Extract the [x, y] coordinate from the center of the cell holding the provided text.  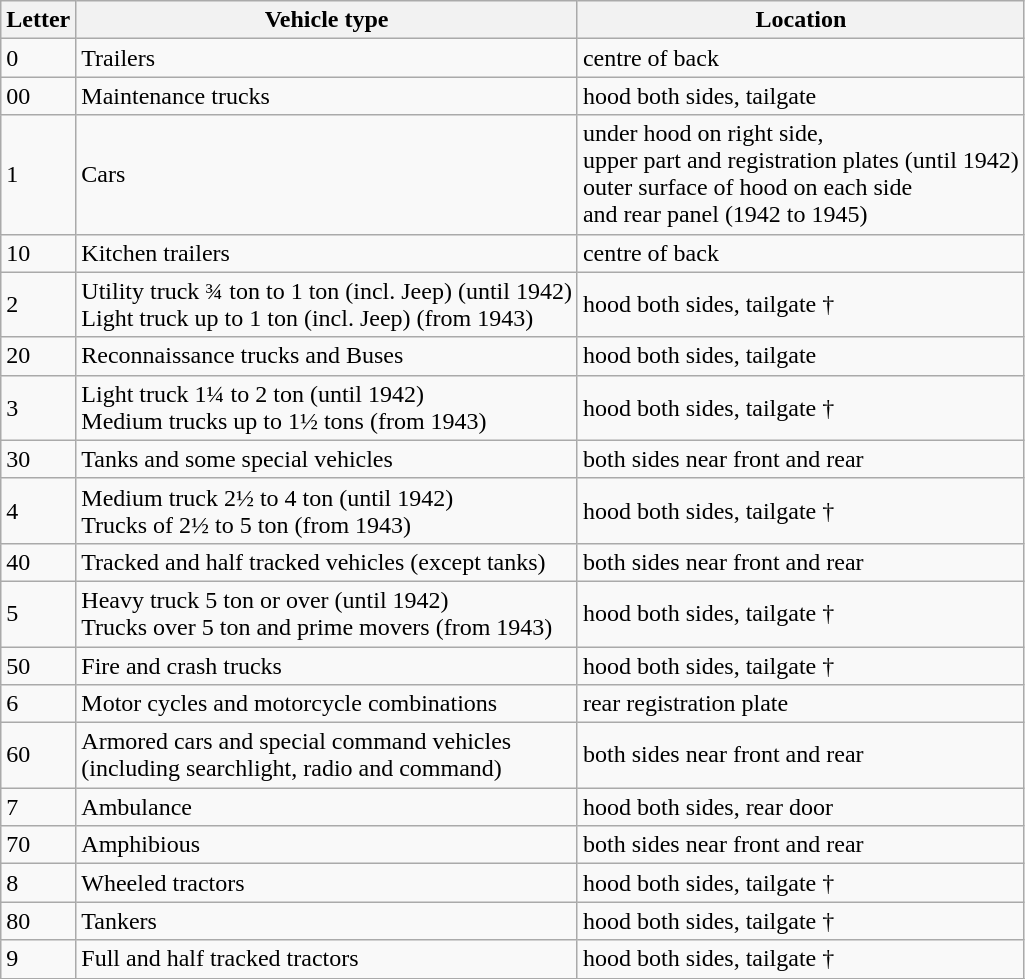
Tanks and some special vehicles [327, 459]
Maintenance trucks [327, 96]
5 [38, 614]
70 [38, 845]
40 [38, 562]
9 [38, 959]
under hood on right side, upper part and registration plates (until 1942) outer surface of hood on each side and rear panel (1942 to 1945) [800, 174]
Ambulance [327, 807]
Armored cars and special command vehicles (including searchlight, radio and command) [327, 756]
0 [38, 58]
10 [38, 253]
rear registration plate [800, 704]
Full and half tracked tractors [327, 959]
Tracked and half tracked vehicles (except tanks) [327, 562]
Amphibious [327, 845]
1 [38, 174]
7 [38, 807]
Fire and crash trucks [327, 665]
8 [38, 883]
50 [38, 665]
Utility truck ¾ ton to 1 ton (incl. Jeep) (until 1942) Light truck up to 1 ton (incl. Jeep) (from 1943) [327, 304]
6 [38, 704]
Motor cycles and motorcycle combinations [327, 704]
Medium truck 2½ to 4 ton (until 1942) Trucks of 2½ to 5 ton (from 1943) [327, 510]
hood both sides, rear door [800, 807]
00 [38, 96]
20 [38, 356]
Trailers [327, 58]
60 [38, 756]
Light truck 1¼ to 2 ton (until 1942) Medium trucks up to 1½ tons (from 1943) [327, 408]
3 [38, 408]
Tankers [327, 921]
Letter [38, 20]
Cars [327, 174]
4 [38, 510]
Wheeled tractors [327, 883]
30 [38, 459]
80 [38, 921]
2 [38, 304]
Reconnaissance trucks and Buses [327, 356]
Kitchen trailers [327, 253]
Vehicle type [327, 20]
Location [800, 20]
Heavy truck 5 ton or over (until 1942) Trucks over 5 ton and prime movers (from 1943) [327, 614]
